Determine the (x, y) coordinate at the center of the cell enclosing the given text.  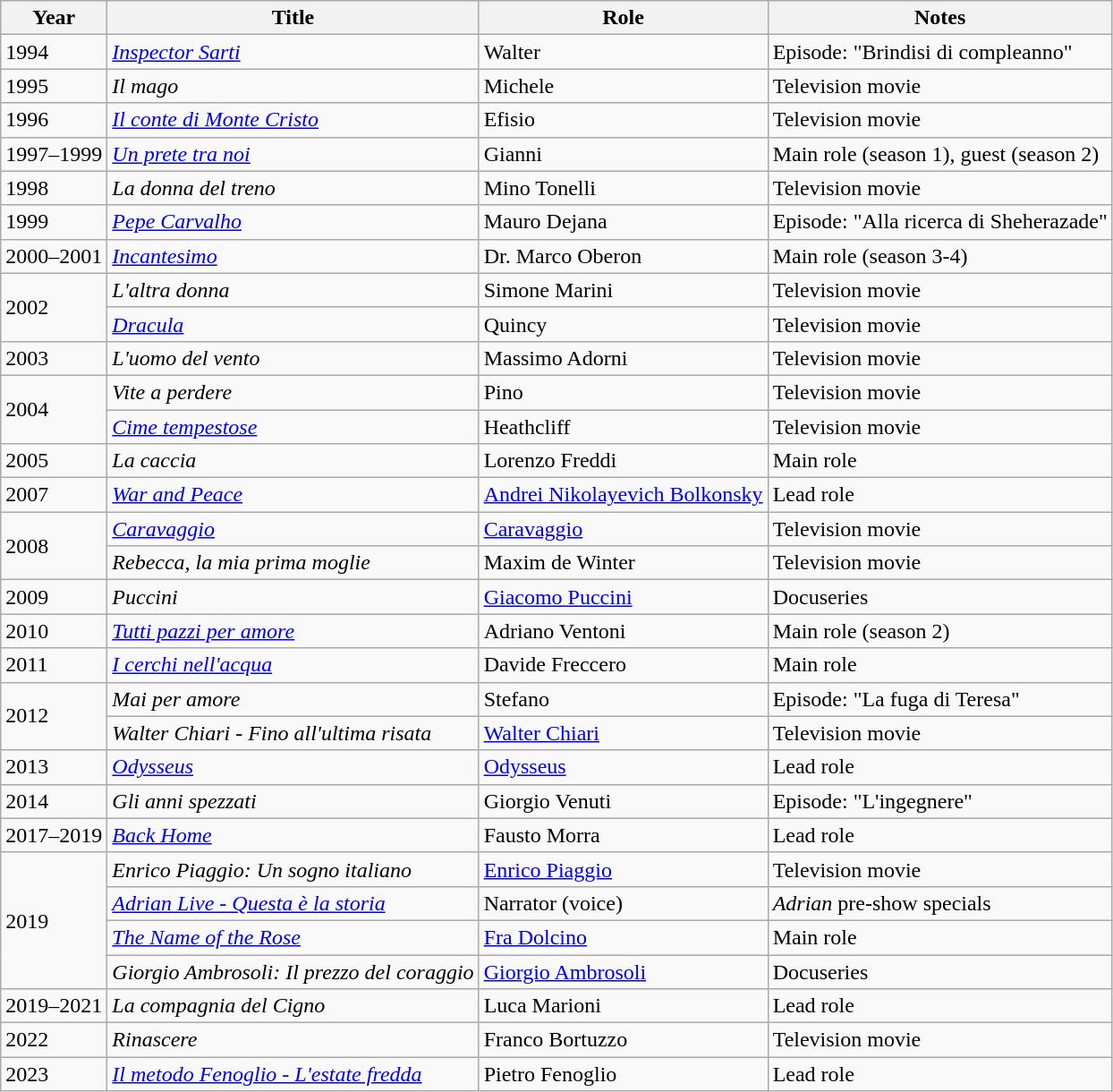
Episode: "L'ingegnere" (939, 801)
Andrei Nikolayevich Bolkonsky (623, 495)
Walter (623, 52)
Vite a perdere (293, 392)
Mauro Dejana (623, 222)
2004 (54, 409)
Pepe Carvalho (293, 222)
1996 (54, 120)
Il conte di Monte Cristo (293, 120)
Gianni (623, 154)
Michele (623, 86)
Episode: "La fuga di Teresa" (939, 699)
Narrator (voice) (623, 903)
2013 (54, 767)
Incantesimo (293, 256)
Puccini (293, 597)
Lorenzo Freddi (623, 461)
2019 (54, 920)
2010 (54, 631)
Dracula (293, 324)
La donna del treno (293, 188)
Giorgio Ambrosoli (623, 971)
2012 (54, 716)
Pino (623, 392)
Simone Marini (623, 290)
War and Peace (293, 495)
2000–2001 (54, 256)
Pietro Fenoglio (623, 1074)
1998 (54, 188)
2014 (54, 801)
2007 (54, 495)
Main role (season 1), guest (season 2) (939, 154)
Luca Marioni (623, 1006)
Main role (season 2) (939, 631)
2003 (54, 358)
2023 (54, 1074)
Role (623, 18)
Back Home (293, 835)
Maxim de Winter (623, 563)
2009 (54, 597)
Mai per amore (293, 699)
Enrico Piaggio: Un sogno italiano (293, 869)
1995 (54, 86)
1994 (54, 52)
Fausto Morra (623, 835)
Adrian Live - Questa è la storia (293, 903)
2011 (54, 665)
Un prete tra noi (293, 154)
Year (54, 18)
La compagnia del Cigno (293, 1006)
Massimo Adorni (623, 358)
Fra Dolcino (623, 937)
Inspector Sarti (293, 52)
Episode: "Alla ricerca di Sheherazade" (939, 222)
Mino Tonelli (623, 188)
Walter Chiari - Fino all'ultima risata (293, 733)
2019–2021 (54, 1006)
Dr. Marco Oberon (623, 256)
Gli anni spezzati (293, 801)
2005 (54, 461)
Davide Freccero (623, 665)
Main role (season 3-4) (939, 256)
Notes (939, 18)
1999 (54, 222)
Il metodo Fenoglio - L'estate fredda (293, 1074)
I cerchi nell'acqua (293, 665)
2002 (54, 307)
1997–1999 (54, 154)
Episode: "Brindisi di compleanno" (939, 52)
Adrian pre-show specials (939, 903)
L'altra donna (293, 290)
Adriano Ventoni (623, 631)
Rebecca, la mia prima moglie (293, 563)
Il mago (293, 86)
Giorgio Venuti (623, 801)
2017–2019 (54, 835)
Cime tempestose (293, 427)
Quincy (623, 324)
L'uomo del vento (293, 358)
Walter Chiari (623, 733)
Giacomo Puccini (623, 597)
Stefano (623, 699)
Franco Bortuzzo (623, 1040)
Heathcliff (623, 427)
Giorgio Ambrosoli: Il prezzo del coraggio (293, 971)
Enrico Piaggio (623, 869)
Rinascere (293, 1040)
2008 (54, 546)
2022 (54, 1040)
The Name of the Rose (293, 937)
Title (293, 18)
Tutti pazzi per amore (293, 631)
La caccia (293, 461)
Efisio (623, 120)
